Detect which cell encompasses the target text, then output its (x, y) center coordinate. 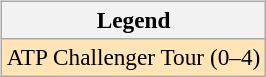
Legend (133, 20)
ATP Challenger Tour (0–4) (133, 57)
